Extract the (x, y) coordinate from the center of the cell holding the provided text.  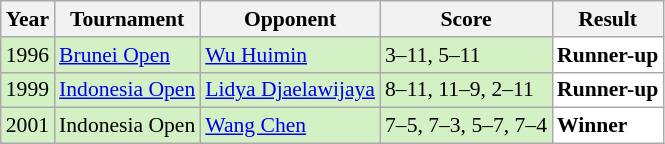
Result (608, 19)
1999 (28, 90)
1996 (28, 55)
Wang Chen (290, 126)
3–11, 5–11 (466, 55)
2001 (28, 126)
Wu Huimin (290, 55)
Tournament (127, 19)
Year (28, 19)
Opponent (290, 19)
8–11, 11–9, 2–11 (466, 90)
7–5, 7–3, 5–7, 7–4 (466, 126)
Brunei Open (127, 55)
Score (466, 19)
Winner (608, 126)
Lidya Djaelawijaya (290, 90)
